Scan for the cell matching the given text and deliver its (X, Y) coordinate at center. 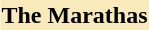
The Marathas (74, 15)
